Find where the given text appears and provide that cell's center as [x, y] coordinate. 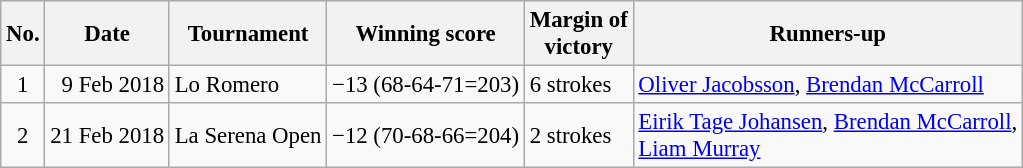
Tournament [248, 34]
No. [23, 34]
9 Feb 2018 [107, 85]
21 Feb 2018 [107, 136]
1 [23, 85]
Oliver Jacobsson, Brendan McCarroll [828, 85]
Lo Romero [248, 85]
Margin ofvictory [578, 34]
Winning score [426, 34]
La Serena Open [248, 136]
2 [23, 136]
−13 (68-64-71=203) [426, 85]
6 strokes [578, 85]
Runners-up [828, 34]
2 strokes [578, 136]
Eirik Tage Johansen, Brendan McCarroll, Liam Murray [828, 136]
Date [107, 34]
−12 (70-68-66=204) [426, 136]
